Extract the [X, Y] coordinate from the center of the cell holding the provided text.  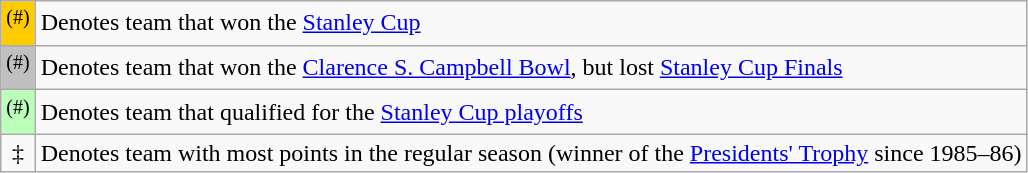
Denotes team that qualified for the Stanley Cup playoffs [531, 112]
Denotes team that won the Clarence S. Campbell Bowl, but lost Stanley Cup Finals [531, 68]
‡ [18, 153]
Denotes team with most points in the regular season (winner of the Presidents' Trophy since 1985–86) [531, 153]
Denotes team that won the Stanley Cup [531, 24]
